Scan for the cell matching the given text and deliver its (X, Y) coordinate at center. 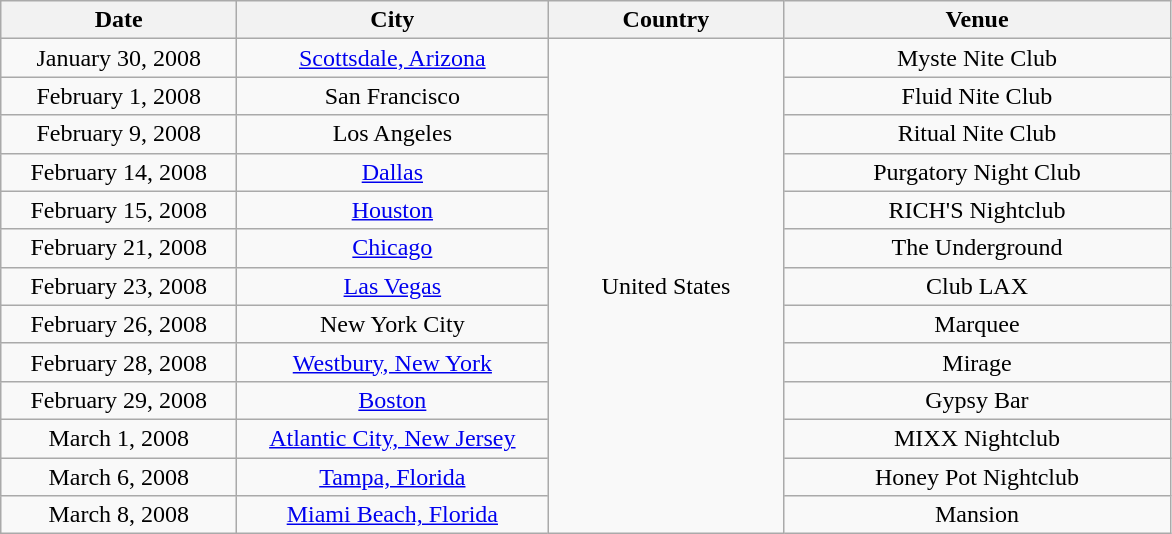
January 30, 2008 (119, 58)
Houston (392, 210)
Ritual Nite Club (977, 134)
February 14, 2008 (119, 172)
Chicago (392, 248)
Honey Pot Nightclub (977, 477)
February 9, 2008 (119, 134)
February 26, 2008 (119, 324)
United States (666, 286)
February 23, 2008 (119, 286)
February 21, 2008 (119, 248)
Mirage (977, 362)
February 29, 2008 (119, 400)
Tampa, Florida (392, 477)
San Francisco (392, 96)
February 15, 2008 (119, 210)
New York City (392, 324)
Purgatory Night Club (977, 172)
Gypsy Bar (977, 400)
Country (666, 20)
Date (119, 20)
Mansion (977, 515)
March 1, 2008 (119, 438)
Marquee (977, 324)
The Underground (977, 248)
Boston (392, 400)
City (392, 20)
March 8, 2008 (119, 515)
February 28, 2008 (119, 362)
RICH'S Nightclub (977, 210)
Miami Beach, Florida (392, 515)
February 1, 2008 (119, 96)
Atlantic City, New Jersey (392, 438)
Westbury, New York (392, 362)
Los Angeles (392, 134)
Scottsdale, Arizona (392, 58)
MIXX Nightclub (977, 438)
Myste Nite Club (977, 58)
Venue (977, 20)
Las Vegas (392, 286)
March 6, 2008 (119, 477)
Dallas (392, 172)
Fluid Nite Club (977, 96)
Club LAX (977, 286)
